Identify which cell holds the provided text, then report its [X, Y] central coordinate. 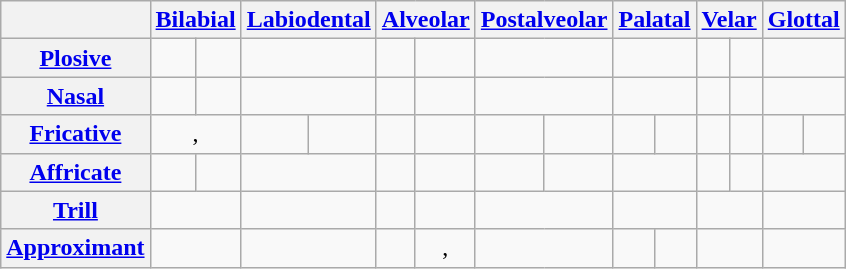
Plosive [76, 58]
Labiodental [308, 20]
Alveolar [426, 20]
Postalveolar [544, 20]
Affricate [76, 172]
Approximant [76, 248]
Trill [76, 210]
Glottal [804, 20]
Palatal [654, 20]
Bilabial [196, 20]
Nasal [76, 96]
Fricative [76, 134]
Velar [729, 20]
